Return [x, y] of the center of cell containing provided text 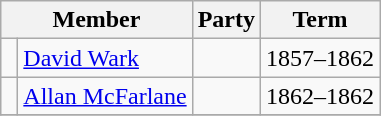
David Wark [105, 58]
1857–1862 [320, 58]
1862–1862 [320, 96]
Allan McFarlane [105, 96]
Term [320, 20]
Member [96, 20]
Party [226, 20]
